Return the (X, Y) coordinate for the center point of the cell that contains the specified text.  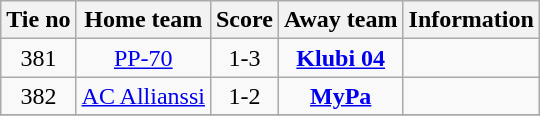
AC Allianssi (143, 96)
381 (38, 58)
Information (471, 20)
Tie no (38, 20)
PP-70 (143, 58)
Away team (340, 20)
382 (38, 96)
MyPa (340, 96)
Klubi 04 (340, 58)
1-3 (244, 58)
1-2 (244, 96)
Score (244, 20)
Home team (143, 20)
